Output the (x, y) coordinate of the center of the cell containing the given text.  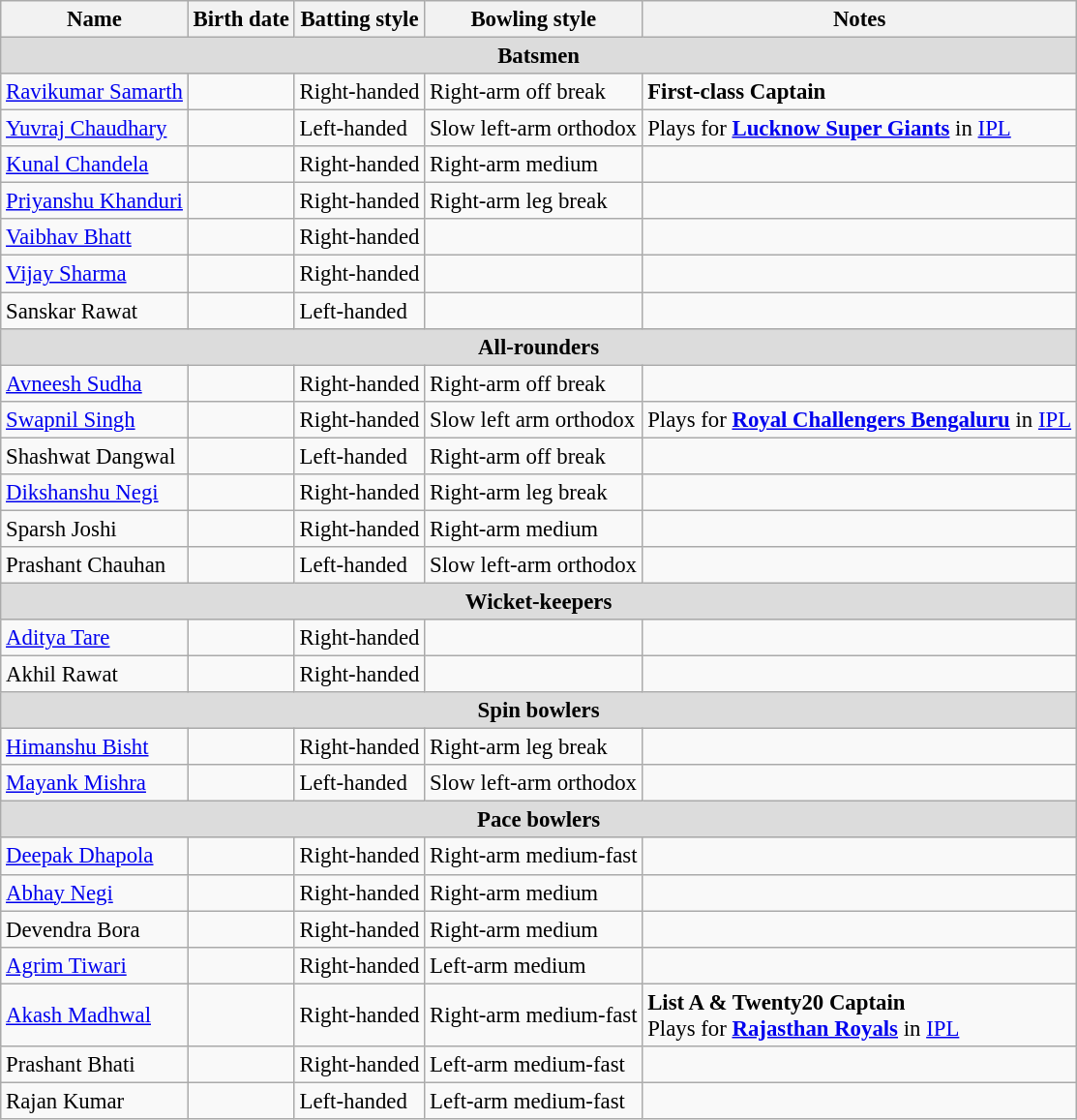
Akash Madhwal (95, 1014)
Batsmen (539, 56)
Priyanshu Khanduri (95, 201)
Birth date (241, 19)
Swapnil Singh (95, 419)
Left-arm medium (534, 965)
Aditya Tare (95, 638)
Mayank Mishra (95, 783)
Slow left arm orthodox (534, 419)
Vaibhav Bhatt (95, 237)
Plays for Lucknow Super Giants in IPL (859, 129)
Prashant Bhati (95, 1065)
Plays for Royal Challengers Bengaluru in IPL (859, 419)
Devendra Bora (95, 929)
Himanshu Bisht (95, 747)
Batting style (360, 19)
Agrim Tiwari (95, 965)
List A & Twenty20 Captain Plays for Rajasthan Royals in IPL (859, 1014)
First-class Captain (859, 92)
Name (95, 19)
All-rounders (539, 347)
Kunal Chandela (95, 165)
Akhil Rawat (95, 675)
Sparsh Joshi (95, 529)
Yuvraj Chaudhary (95, 129)
Ravikumar Samarth (95, 92)
Bowling style (534, 19)
Dikshanshu Negi (95, 493)
Avneesh Sudha (95, 383)
Shashwat Dangwal (95, 456)
Deepak Dhapola (95, 857)
Pace bowlers (539, 820)
Sanskar Rawat (95, 311)
Wicket-keepers (539, 601)
Notes (859, 19)
Vijay Sharma (95, 274)
Spin bowlers (539, 711)
Prashant Chauhan (95, 565)
Abhay Negi (95, 893)
Rajan Kumar (95, 1101)
